Capture the cell that displays the provided text and extract its (X, Y) central coordinate. 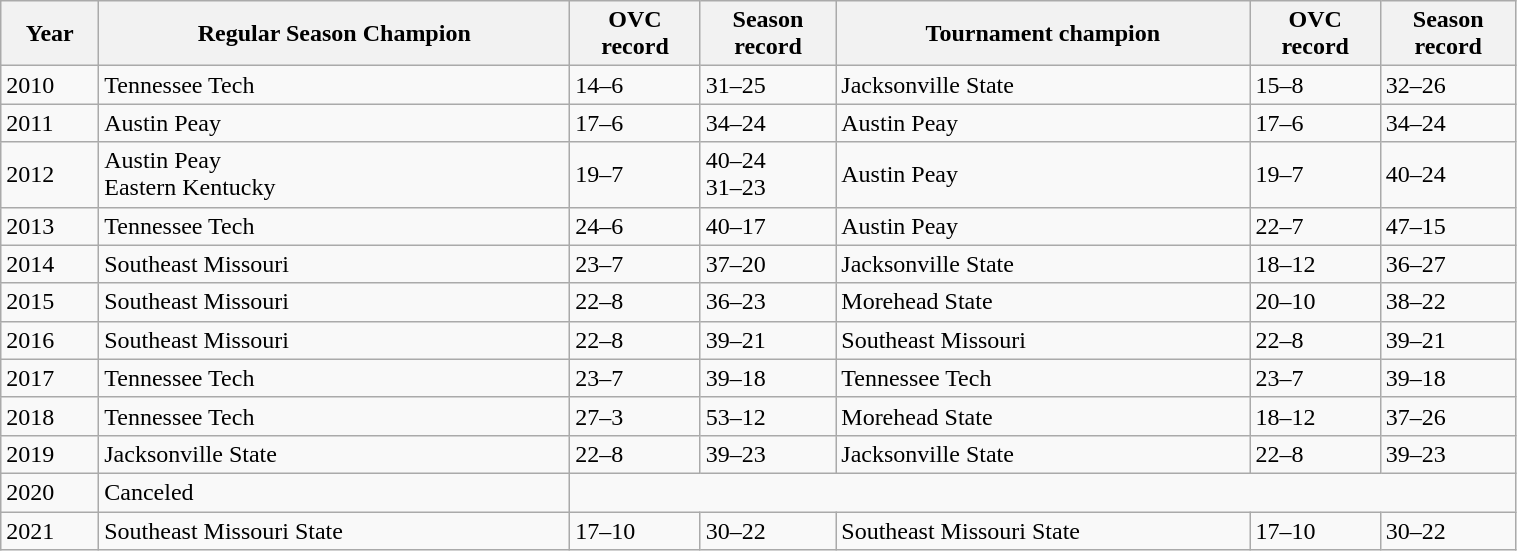
Year (50, 34)
2018 (50, 416)
2010 (50, 85)
2015 (50, 302)
36–27 (1448, 264)
2011 (50, 123)
40–17 (768, 226)
Tournament champion (1043, 34)
2017 (50, 378)
27–3 (635, 416)
2014 (50, 264)
2016 (50, 340)
31–25 (768, 85)
20–10 (1315, 302)
37–20 (768, 264)
2020 (50, 492)
32–26 (1448, 85)
38–22 (1448, 302)
40–2431–23 (768, 174)
2019 (50, 454)
14–6 (635, 85)
Austin PeayEastern Kentucky (334, 174)
47–15 (1448, 226)
2021 (50, 531)
53–12 (768, 416)
15–8 (1315, 85)
24–6 (635, 226)
2013 (50, 226)
22–7 (1315, 226)
36–23 (768, 302)
Regular Season Champion (334, 34)
37–26 (1448, 416)
2012 (50, 174)
40–24 (1448, 174)
Canceled (334, 492)
